Output the [x, y] coordinate of the center of the cell containing the given text.  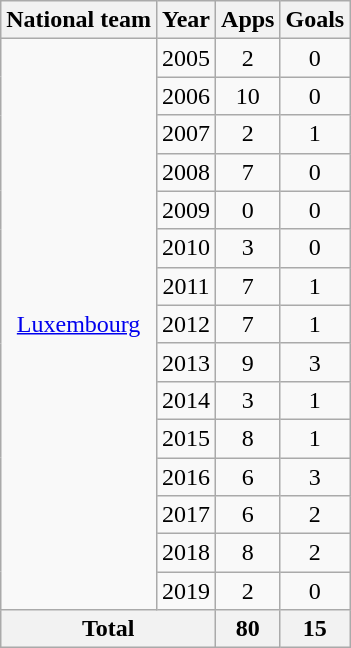
2018 [186, 553]
15 [315, 629]
2007 [186, 134]
2014 [186, 400]
2009 [186, 210]
2019 [186, 591]
Luxembourg [79, 324]
2005 [186, 58]
2010 [186, 248]
2008 [186, 172]
National team [79, 20]
2012 [186, 324]
Goals [315, 20]
2017 [186, 515]
2016 [186, 477]
2006 [186, 96]
Apps [248, 20]
Total [108, 629]
80 [248, 629]
2013 [186, 362]
2015 [186, 438]
2011 [186, 286]
Year [186, 20]
9 [248, 362]
10 [248, 96]
